Identify which cell holds the provided text, then report its [x, y] central coordinate. 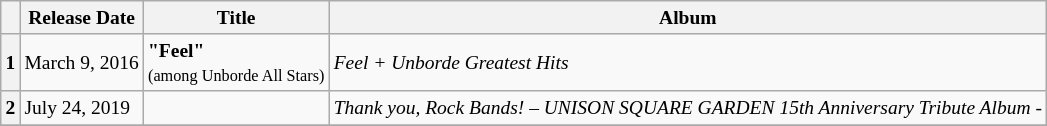
1 [10, 62]
Thank you, Rock Bands! – UNISON SQUARE GARDEN 15th Anniversary Tribute Album - [688, 108]
Feel + Unborde Greatest Hits [688, 62]
Album [688, 18]
Release Date [82, 18]
"Feel" (among Unborde All Stars) [236, 62]
July 24, 2019 [82, 108]
2 [10, 108]
Title [236, 18]
March 9, 2016 [82, 62]
